Return [X, Y] of the center of cell containing provided text 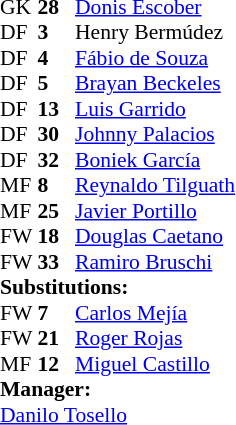
5 [57, 83]
Fábio de Souza [155, 58]
3 [57, 33]
7 [57, 313]
8 [57, 185]
21 [57, 339]
Substitutions: [118, 287]
18 [57, 237]
Carlos Mejía [155, 313]
Johnny Palacios [155, 135]
Miguel Castillo [155, 364]
32 [57, 160]
4 [57, 58]
Ramiro Bruschi [155, 262]
Boniek García [155, 160]
33 [57, 262]
Brayan Beckeles [155, 83]
Manager: [118, 389]
12 [57, 364]
13 [57, 109]
Roger Rojas [155, 339]
Javier Portillo [155, 211]
30 [57, 135]
Henry Bermúdez [155, 33]
Reynaldo Tilguath [155, 185]
Luis Garrido [155, 109]
25 [57, 211]
Douglas Caetano [155, 237]
